Locate the cell with the specified text and output its (X, Y) center coordinate. 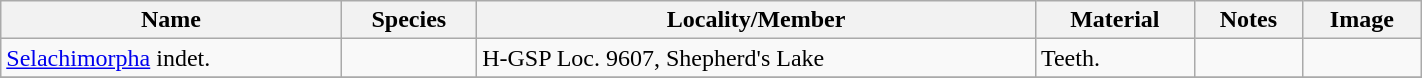
Teeth. (1114, 58)
Species (409, 20)
Material (1114, 20)
Image (1362, 20)
Selachimorpha indet. (171, 58)
Notes (1248, 20)
Name (171, 20)
Locality/Member (756, 20)
H-GSP Loc. 9607, Shepherd's Lake (756, 58)
